Determine the [x, y] coordinate at the center of the cell enclosing the given text.  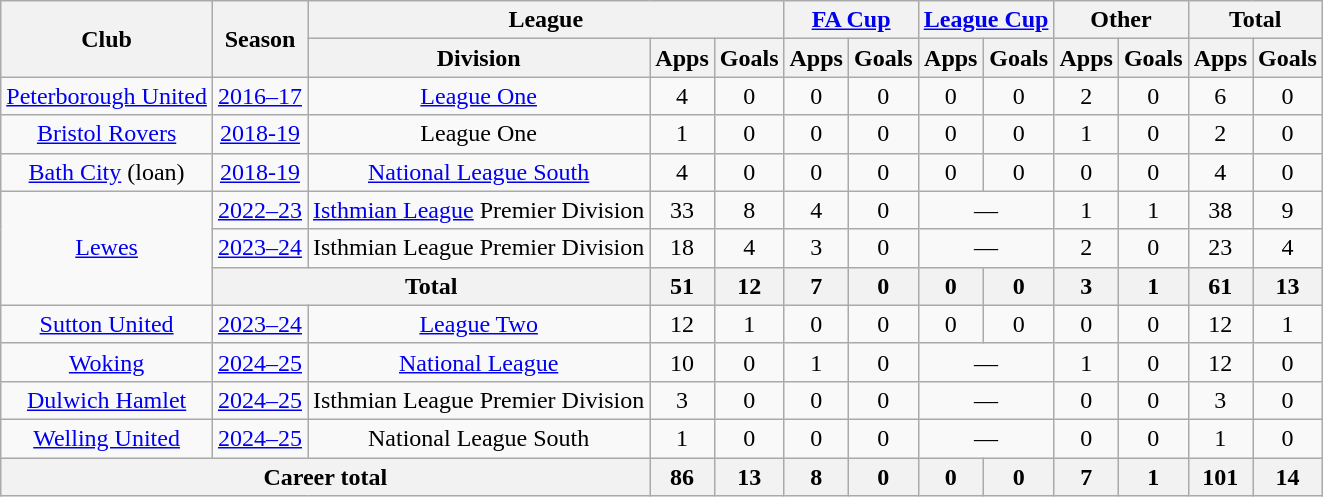
6 [1220, 96]
National League [479, 362]
FA Cup [851, 20]
86 [682, 477]
League Two [479, 324]
10 [682, 362]
Welling United [107, 438]
Bristol Rovers [107, 134]
9 [1288, 210]
League [546, 20]
Season [260, 39]
Career total [326, 477]
101 [1220, 477]
14 [1288, 477]
33 [682, 210]
51 [682, 286]
23 [1220, 248]
18 [682, 248]
38 [1220, 210]
Lewes [107, 248]
2016–17 [260, 96]
Woking [107, 362]
League Cup [986, 20]
Dulwich Hamlet [107, 400]
Peterborough United [107, 96]
Other [1121, 20]
Club [107, 39]
Division [479, 58]
61 [1220, 286]
Sutton United [107, 324]
Bath City (loan) [107, 172]
2022–23 [260, 210]
